Detect which cell encompasses the target text, then output its (x, y) center coordinate. 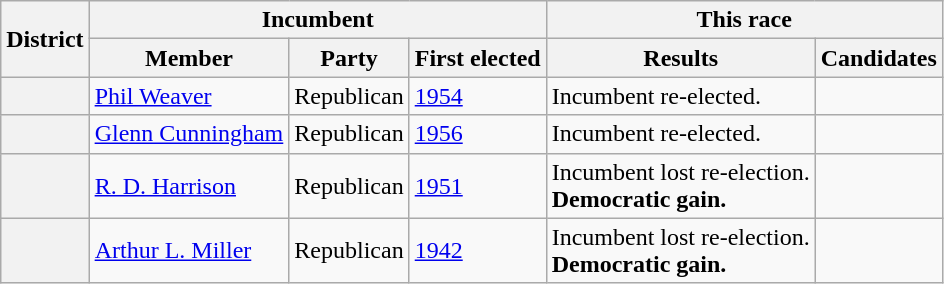
District (45, 39)
Results (680, 58)
1954 (478, 96)
Arthur L. Miller (189, 250)
1956 (478, 134)
Glenn Cunningham (189, 134)
Member (189, 58)
1942 (478, 250)
Candidates (878, 58)
R. D. Harrison (189, 186)
Phil Weaver (189, 96)
Incumbent (318, 20)
First elected (478, 58)
Party (349, 58)
This race (744, 20)
1951 (478, 186)
